Extract the [x, y] coordinate from the center of the cell holding the provided text.  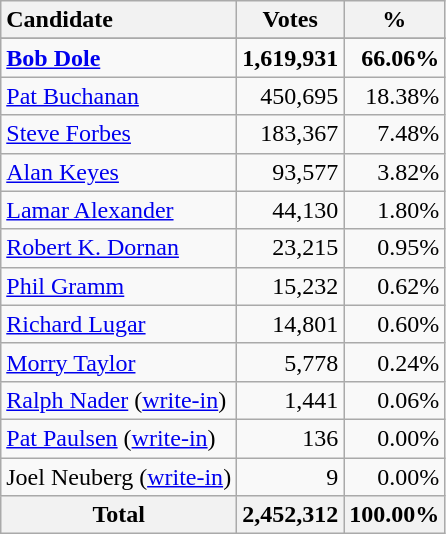
Pat Paulsen (write-in) [119, 438]
0.06% [394, 400]
0.60% [394, 324]
0.24% [394, 362]
450,695 [290, 96]
0.95% [394, 248]
% [394, 20]
2,452,312 [290, 515]
93,577 [290, 172]
Ralph Nader (write-in) [119, 400]
Joel Neuberg (write-in) [119, 477]
66.06% [394, 58]
Richard Lugar [119, 324]
100.00% [394, 515]
7.48% [394, 134]
136 [290, 438]
Alan Keyes [119, 172]
183,367 [290, 134]
5,778 [290, 362]
Candidate [119, 20]
Morry Taylor [119, 362]
Votes [290, 20]
Robert K. Dornan [119, 248]
14,801 [290, 324]
23,215 [290, 248]
Pat Buchanan [119, 96]
9 [290, 477]
0.62% [394, 286]
Steve Forbes [119, 134]
Total [119, 515]
15,232 [290, 286]
3.82% [394, 172]
1,619,931 [290, 58]
44,130 [290, 210]
18.38% [394, 96]
Phil Gramm [119, 286]
1.80% [394, 210]
Bob Dole [119, 58]
1,441 [290, 400]
Lamar Alexander [119, 210]
